Pinpoint the cell where the given text exists, returning its (X, Y) midpoint coordinate. 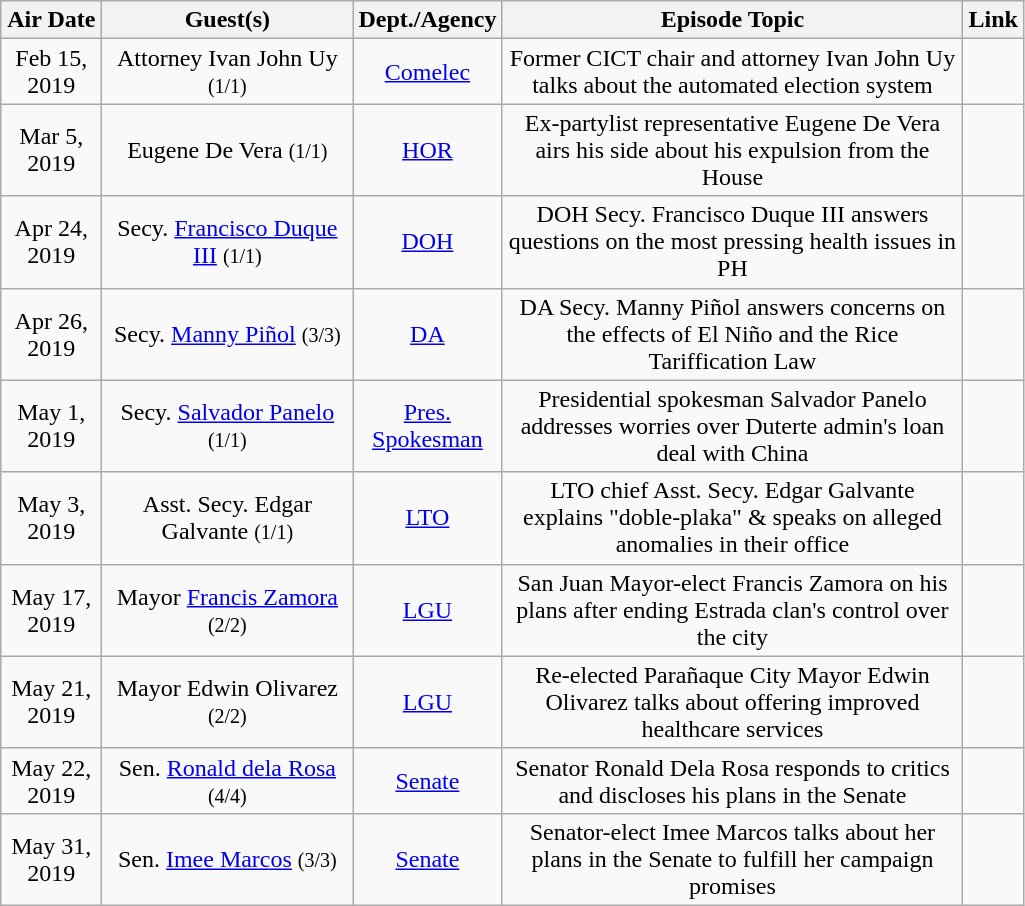
LTO (428, 518)
Asst. Secy. Edgar Galvante (1/1) (228, 518)
Secy. Francisco Duque III (1/1) (228, 242)
Mayor Edwin Olivarez (2/2) (228, 702)
Secy. Salvador Panelo (1/1) (228, 426)
Apr 26, 2019 (52, 334)
DOH (428, 242)
Pres. Spokesman (428, 426)
DOH Secy. Francisco Duque III answers questions on the most pressing health issues in PH (732, 242)
Air Date (52, 20)
Presidential spokesman Salvador Panelo addresses worries over Duterte admin's loan deal with China (732, 426)
Secy. Manny Piñol (3/3) (228, 334)
Sen. Ronald dela Rosa (4/4) (228, 780)
Attorney Ivan John Uy (1/1) (228, 72)
Former CICT chair and attorney Ivan John Uy talks about the automated election system (732, 72)
DA Secy. Manny Piñol answers concerns on the effects of El Niño and the Rice Tariffication Law (732, 334)
Sen. Imee Marcos (3/3) (228, 859)
May 17, 2019 (52, 610)
Dept./Agency (428, 20)
Guest(s) (228, 20)
Ex-partylist representative Eugene De Vera airs his side about his expulsion from the House (732, 150)
Eugene De Vera (1/1) (228, 150)
Senator Ronald Dela Rosa responds to critics and discloses his plans in the Senate (732, 780)
Senator-elect Imee Marcos talks about her plans in the Senate to fulfill her campaign promises (732, 859)
Mayor Francis Zamora (2/2) (228, 610)
Mar 5, 2019 (52, 150)
Comelec (428, 72)
May 31, 2019 (52, 859)
Apr 24, 2019 (52, 242)
LTO chief Asst. Secy. Edgar Galvante explains "doble-plaka" & speaks on alleged anomalies in their office (732, 518)
DA (428, 334)
Link (993, 20)
HOR (428, 150)
Feb 15, 2019 (52, 72)
Re-elected Parañaque City Mayor Edwin Olivarez talks about offering improved healthcare services (732, 702)
May 22, 2019 (52, 780)
May 21, 2019 (52, 702)
May 1, 2019 (52, 426)
May 3, 2019 (52, 518)
San Juan Mayor-elect Francis Zamora on his plans after ending Estrada clan's control over the city (732, 610)
Episode Topic (732, 20)
